Find where the given text appears and provide that cell's center as [x, y] coordinate. 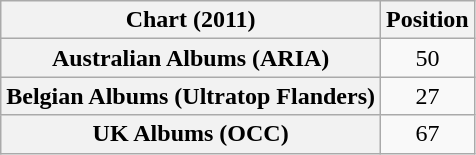
UK Albums (OCC) [191, 134]
50 [428, 58]
67 [428, 134]
Belgian Albums (Ultratop Flanders) [191, 96]
Position [428, 20]
27 [428, 96]
Australian Albums (ARIA) [191, 58]
Chart (2011) [191, 20]
